Determine the [X, Y] coordinate at the center of the cell enclosing the given text.  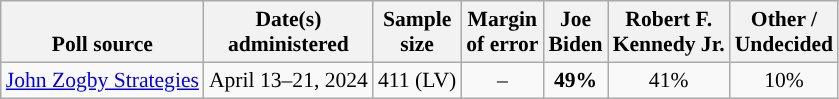
Poll source [102, 32]
Other /Undecided [784, 32]
Marginof error [502, 32]
– [502, 80]
Samplesize [417, 32]
April 13–21, 2024 [288, 80]
JoeBiden [575, 32]
Date(s)administered [288, 32]
John Zogby Strategies [102, 80]
49% [575, 80]
Robert F.Kennedy Jr. [669, 32]
411 (LV) [417, 80]
10% [784, 80]
41% [669, 80]
